Capture the cell that displays the provided text and extract its [x, y] central coordinate. 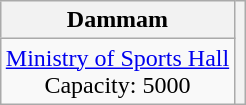
Dammam [117, 20]
Ministry of Sports HallCapacity: 5000 [117, 72]
